From the cell containing the given text, extract its center point as (x, y) coordinate. 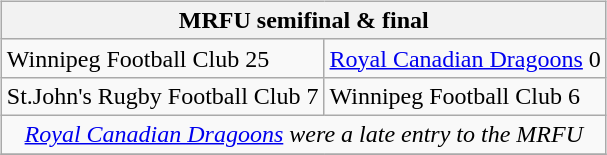
Royal Canadian Dragoons 0 (465, 58)
St.John's Rugby Football Club 7 (162, 96)
Winnipeg Football Club 6 (465, 96)
Royal Canadian Dragoons were a late entry to the MRFU (304, 134)
MRFU semifinal & final (304, 20)
Winnipeg Football Club 25 (162, 58)
